Detect which cell encompasses the target text, then output its [X, Y] center coordinate. 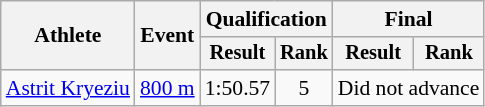
Athlete [68, 36]
Final [409, 19]
Astrit Kryeziu [68, 88]
5 [304, 88]
Did not advance [409, 88]
800 m [168, 88]
1:50.57 [238, 88]
Qualification [266, 19]
Event [168, 36]
